Output the (X, Y) coordinate of the center of the cell containing the given text.  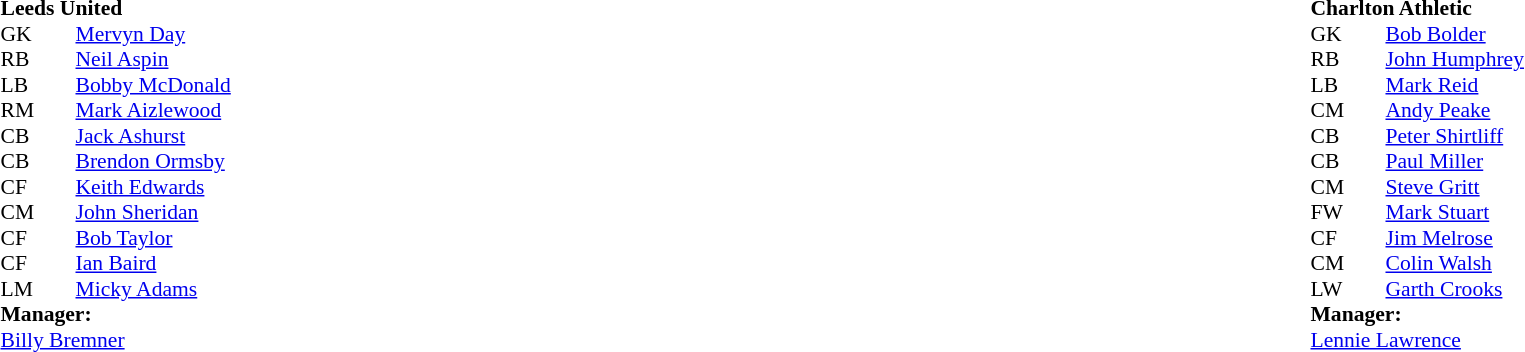
Garth Crooks (1454, 289)
Brendon Ormsby (154, 161)
Bob Taylor (154, 238)
LW (1329, 289)
Jim Melrose (1454, 238)
John Sheridan (154, 213)
LM (19, 289)
Paul Miller (1454, 161)
Neil Aspin (154, 59)
Mark Stuart (1454, 213)
Peter Shirtliff (1454, 136)
John Humphrey (1454, 59)
Bobby McDonald (154, 85)
Bob Bolder (1454, 34)
Mark Aizlewood (154, 111)
Jack Ashurst (154, 136)
FW (1329, 213)
Ian Baird (154, 263)
RM (19, 111)
Micky Adams (154, 289)
Keith Edwards (154, 187)
Mervyn Day (154, 34)
Mark Reid (1454, 85)
Andy Peake (1454, 111)
Colin Walsh (1454, 263)
Steve Gritt (1454, 187)
